Capture the cell that displays the provided text and extract its [x, y] central coordinate. 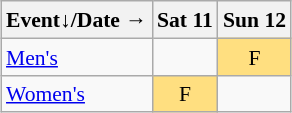
Event↓/Date → [76, 20]
Sun 12 [254, 20]
Sat 11 [185, 20]
Women's [76, 94]
Men's [76, 56]
